Search for the cell housing the specified text and yield its [x, y] center coordinate. 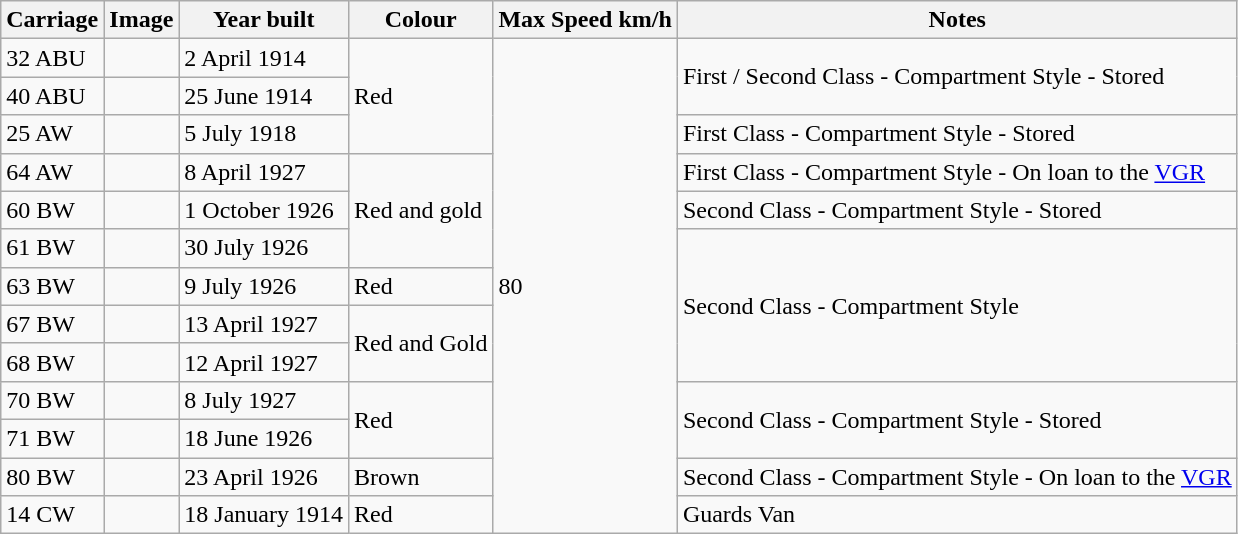
30 July 1926 [264, 248]
Carriage [52, 20]
18 January 1914 [264, 515]
71 BW [52, 438]
Red and Gold [421, 343]
Colour [421, 20]
First Class - Compartment Style - Stored [957, 134]
8 April 1927 [264, 172]
80 [585, 286]
70 BW [52, 400]
25 AW [52, 134]
13 April 1927 [264, 324]
Second Class - Compartment Style [957, 305]
First / Second Class - Compartment Style - Stored [957, 77]
9 July 1926 [264, 286]
14 CW [52, 515]
32 ABU [52, 58]
5 July 1918 [264, 134]
8 July 1927 [264, 400]
18 June 1926 [264, 438]
25 June 1914 [264, 96]
12 April 1927 [264, 362]
1 October 1926 [264, 210]
2 April 1914 [264, 58]
Red and gold [421, 210]
64 AW [52, 172]
Max Speed km/h [585, 20]
Notes [957, 20]
67 BW [52, 324]
61 BW [52, 248]
Second Class - Compartment Style - On loan to the VGR [957, 477]
60 BW [52, 210]
Guards Van [957, 515]
63 BW [52, 286]
Brown [421, 477]
First Class - Compartment Style - On loan to the VGR [957, 172]
Image [142, 20]
23 April 1926 [264, 477]
Year built [264, 20]
68 BW [52, 362]
40 ABU [52, 96]
80 BW [52, 477]
